Capture the cell that displays the provided text and extract its [x, y] central coordinate. 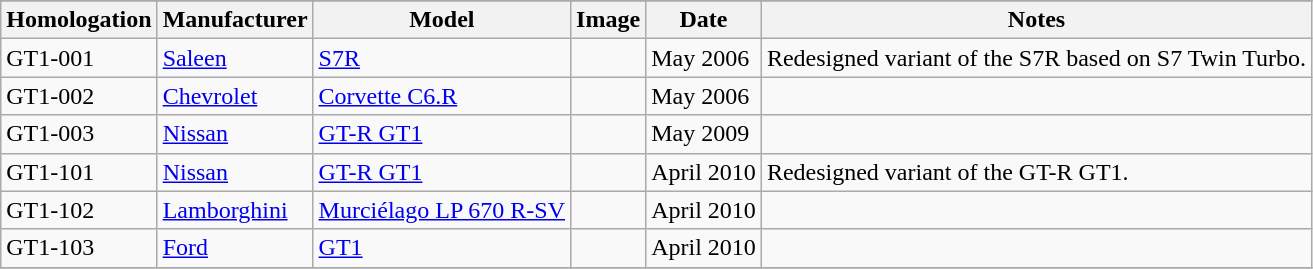
Notes [1036, 20]
Murciélago LP 670 R-SV [442, 210]
May 2009 [704, 134]
Date [704, 20]
GT1 [442, 248]
Saleen [235, 58]
Corvette C6.R [442, 96]
S7R [442, 58]
Manufacturer [235, 20]
GT1-003 [79, 134]
GT1-002 [79, 96]
Ford [235, 248]
Model [442, 20]
Image [608, 20]
GT1-102 [79, 210]
Redesigned variant of the S7R based on S7 Twin Turbo. [1036, 58]
GT1-101 [79, 172]
GT1-001 [79, 58]
Chevrolet [235, 96]
Redesigned variant of the GT-R GT1. [1036, 172]
Homologation [79, 20]
Lamborghini [235, 210]
GT1-103 [79, 248]
